Search for the cell housing the specified text and yield its [x, y] center coordinate. 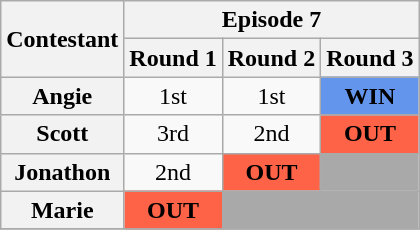
WIN [370, 96]
Jonathon [62, 172]
Round 3 [370, 58]
Marie [62, 210]
Angie [62, 96]
Scott [62, 134]
Round 2 [271, 58]
Round 1 [173, 58]
Contestant [62, 39]
3rd [173, 134]
Episode 7 [272, 20]
